Detect which cell encompasses the target text, then output its [X, Y] center coordinate. 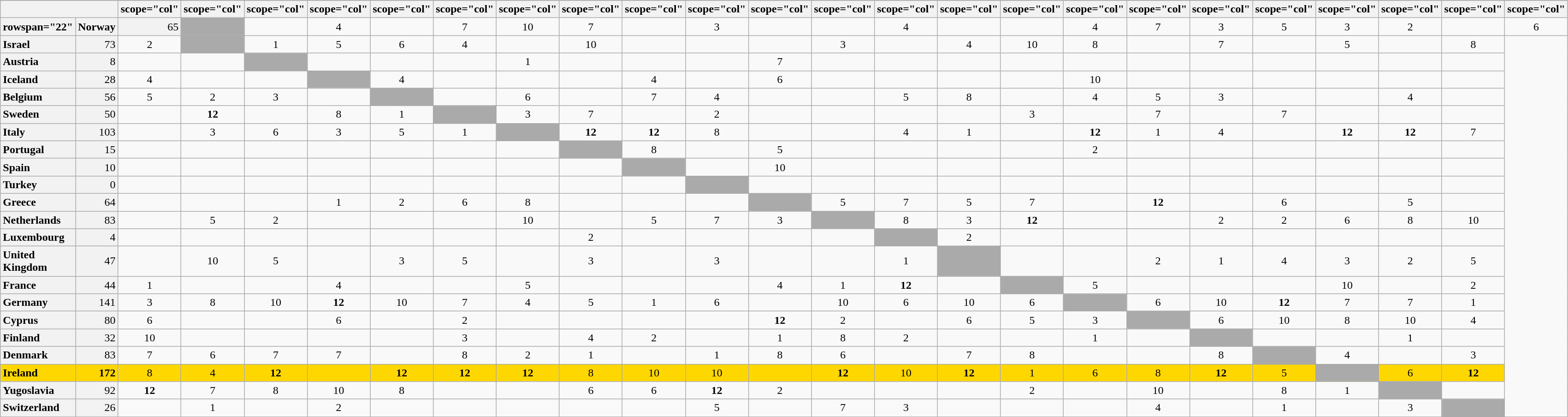
Ireland [38, 373]
Sweden [38, 114]
Yugoslavia [38, 390]
26 [97, 408]
28 [97, 79]
65 [149, 27]
92 [97, 390]
France [38, 285]
Denmark [38, 355]
15 [97, 149]
Italy [38, 132]
United Kingdom [38, 261]
73 [97, 44]
Portugal [38, 149]
Finland [38, 338]
103 [97, 132]
Luxembourg [38, 238]
Cyprus [38, 320]
141 [97, 303]
Greece [38, 202]
80 [97, 320]
Turkey [38, 185]
172 [97, 373]
56 [97, 97]
Netherlands [38, 220]
64 [97, 202]
Iceland [38, 79]
Switzerland [38, 408]
44 [97, 285]
Belgium [38, 97]
47 [97, 261]
32 [97, 338]
Norway [97, 27]
50 [97, 114]
Germany [38, 303]
Israel [38, 44]
Austria [38, 62]
rowspan="22" [38, 27]
0 [97, 185]
Spain [38, 167]
